Find where the given text appears and provide that cell's center as (x, y) coordinate. 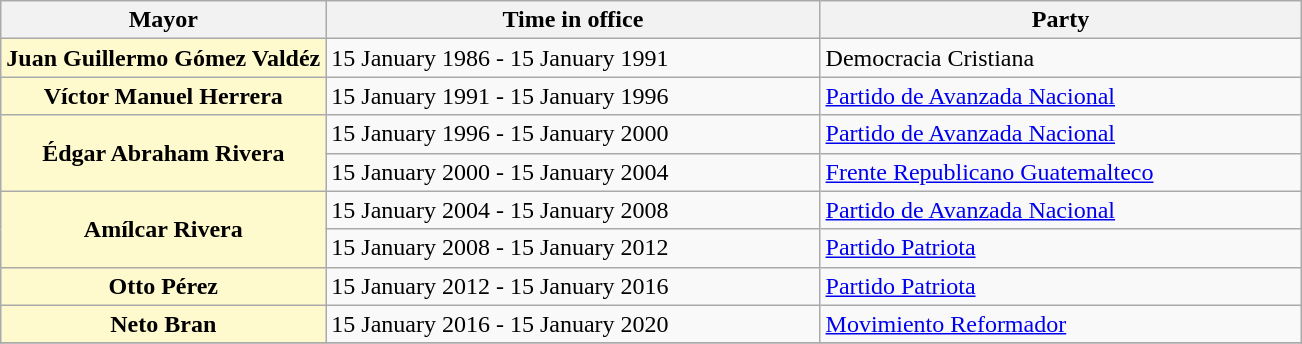
15 January 2016 - 15 January 2020 (573, 324)
15 January 1986 - 15 January 1991 (573, 58)
Time in office (573, 20)
Amílcar Rivera (164, 229)
Movimiento Reformador (1060, 324)
15 January 2000 - 15 January 2004 (573, 172)
15 January 1996 - 15 January 2000 (573, 134)
Édgar Abraham Rivera (164, 153)
15 January 2012 - 15 January 2016 (573, 286)
Mayor (164, 20)
Víctor Manuel Herrera (164, 96)
15 January 1991 - 15 January 1996 (573, 96)
Juan Guillermo Gómez Valdéz (164, 58)
Frente Republicano Guatemalteco (1060, 172)
Democracia Cristiana (1060, 58)
Otto Pérez (164, 286)
Neto Bran (164, 324)
Party (1060, 20)
15 January 2008 - 15 January 2012 (573, 248)
15 January 2004 - 15 January 2008 (573, 210)
